Return the [X, Y] coordinate for the center point of the cell that contains the specified text.  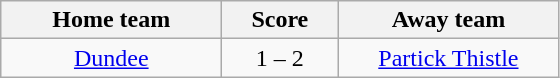
Away team [448, 20]
Home team [112, 20]
Dundee [112, 58]
Score [280, 20]
1 – 2 [280, 58]
Partick Thistle [448, 58]
